Detect which cell encompasses the target text, then output its (X, Y) center coordinate. 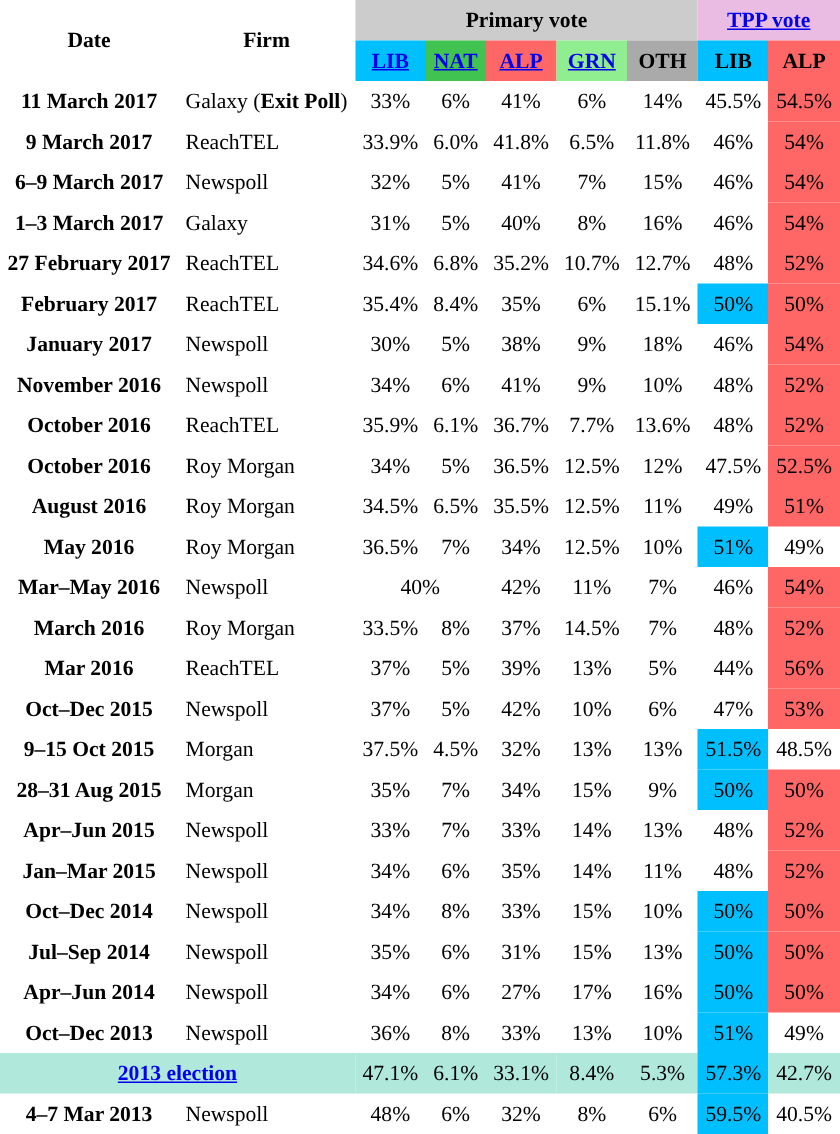
45.5% (734, 101)
14.5% (592, 627)
57.3% (734, 1073)
6–9 March 2017 (89, 182)
38% (522, 344)
44% (734, 668)
34.6% (390, 263)
59.5% (734, 1113)
4–7 Mar 2013 (89, 1113)
Apr–Jun 2015 (89, 830)
33.5% (390, 627)
9 March 2017 (89, 141)
10.7% (592, 263)
Firm (266, 40)
12.7% (662, 263)
54.5% (804, 101)
28–31 Aug 2015 (89, 789)
53% (804, 708)
Oct–Dec 2014 (89, 911)
6.0% (456, 141)
1–3 March 2017 (89, 222)
47.5% (734, 465)
47.1% (390, 1073)
27% (522, 992)
February 2017 (89, 303)
Mar 2016 (89, 668)
12% (662, 465)
Jul–Sep 2014 (89, 951)
7.7% (592, 425)
TPP vote (769, 20)
Oct–Dec 2015 (89, 708)
33.1% (522, 1073)
11 March 2017 (89, 101)
March 2016 (89, 627)
48.5% (804, 749)
36.7% (522, 425)
17% (592, 992)
41.8% (522, 141)
5.3% (662, 1073)
January 2017 (89, 344)
Date (89, 40)
2013 election (178, 1073)
Galaxy (266, 222)
36% (390, 1032)
11.8% (662, 141)
39% (522, 668)
52.5% (804, 465)
51.5% (734, 749)
Jan–Mar 2015 (89, 870)
47% (734, 708)
May 2016 (89, 546)
Galaxy (Exit Poll) (266, 101)
35.4% (390, 303)
Apr–Jun 2014 (89, 992)
NAT (456, 60)
40.5% (804, 1113)
35.5% (522, 506)
9–15 Oct 2015 (89, 749)
4.5% (456, 749)
15.1% (662, 303)
Mar–May 2016 (89, 587)
35.9% (390, 425)
30% (390, 344)
August 2016 (89, 506)
34.5% (390, 506)
56% (804, 668)
35.2% (522, 263)
GRN (592, 60)
42.7% (804, 1073)
18% (662, 344)
33.9% (390, 141)
6.8% (456, 263)
13.6% (662, 425)
37.5% (390, 749)
Oct–Dec 2013 (89, 1032)
November 2016 (89, 384)
Primary vote (526, 20)
OTH (662, 60)
27 February 2017 (89, 263)
